Detect which cell encompasses the target text, then output its (x, y) center coordinate. 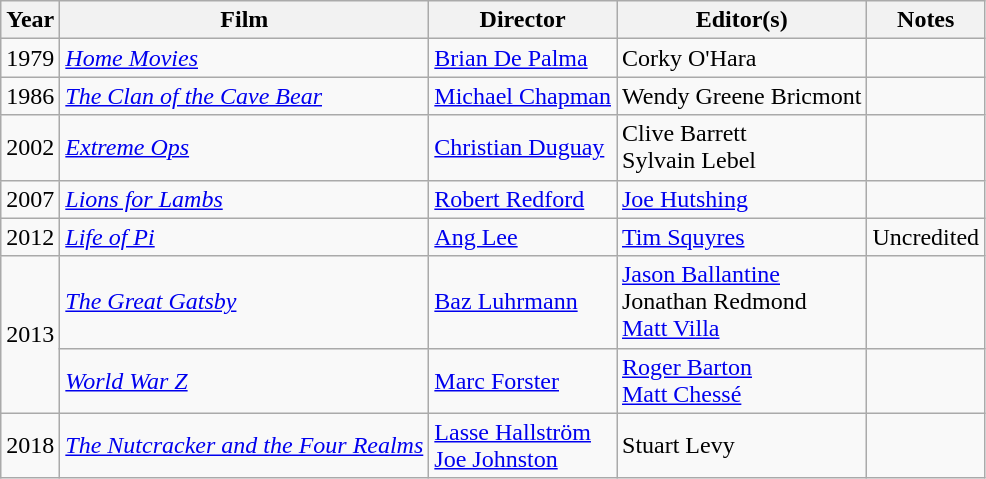
Michael Chapman (523, 96)
Life of Pi (244, 237)
1979 (30, 58)
Director (523, 20)
Uncredited (926, 237)
2012 (30, 237)
2007 (30, 199)
The Great Gatsby (244, 302)
Film (244, 20)
Editor(s) (741, 20)
Joe Hutshing (741, 199)
Roger BartonMatt Chessé (741, 380)
Brian De Palma (523, 58)
The Nutcracker and the Four Realms (244, 446)
Jason BallantineJonathan RedmondMatt Villa (741, 302)
Marc Forster (523, 380)
World War Z (244, 380)
2013 (30, 334)
Extreme Ops (244, 148)
Robert Redford (523, 199)
2018 (30, 446)
Tim Squyres (741, 237)
The Clan of the Cave Bear (244, 96)
Clive BarrettSylvain Lebel (741, 148)
Baz Luhrmann (523, 302)
Corky O'Hara (741, 58)
2002 (30, 148)
Christian Duguay (523, 148)
Home Movies (244, 58)
Stuart Levy (741, 446)
Lions for Lambs (244, 199)
Ang Lee (523, 237)
1986 (30, 96)
Year (30, 20)
Wendy Greene Bricmont (741, 96)
Notes (926, 20)
Lasse HallströmJoe Johnston (523, 446)
